Scan for the cell matching the given text and deliver its [X, Y] coordinate at center. 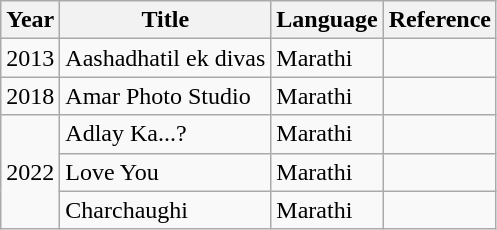
Language [327, 20]
2018 [30, 96]
Year [30, 20]
2013 [30, 58]
Reference [440, 20]
Title [166, 20]
Aashadhatil ek divas [166, 58]
Adlay Ka...? [166, 134]
Amar Photo Studio [166, 96]
Love You [166, 172]
2022 [30, 172]
Charchaughi [166, 210]
